Extract the (x, y) coordinate from the center of the cell holding the provided text.  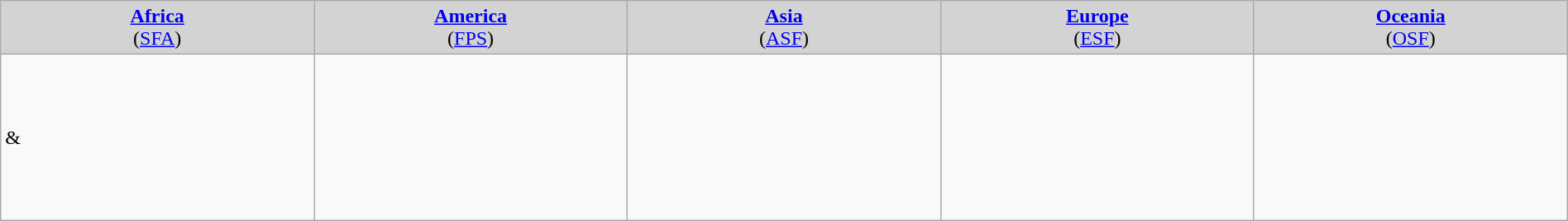
Oceania(OSF) (1411, 28)
Asia(ASF) (784, 28)
Africa(SFA) (157, 28)
America(FPS) (471, 28)
& (157, 137)
Europe(ESF) (1097, 28)
